Find where the given text appears and provide that cell's center as (x, y) coordinate. 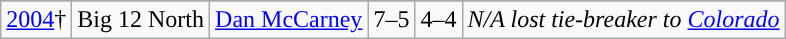
4–4 (438, 20)
7–5 (392, 20)
N/A lost tie-breaker to Colorado (624, 20)
Big 12 North (141, 20)
2004† (36, 20)
Dan McCarney (289, 20)
